Search for the cell housing the specified text and yield its [x, y] center coordinate. 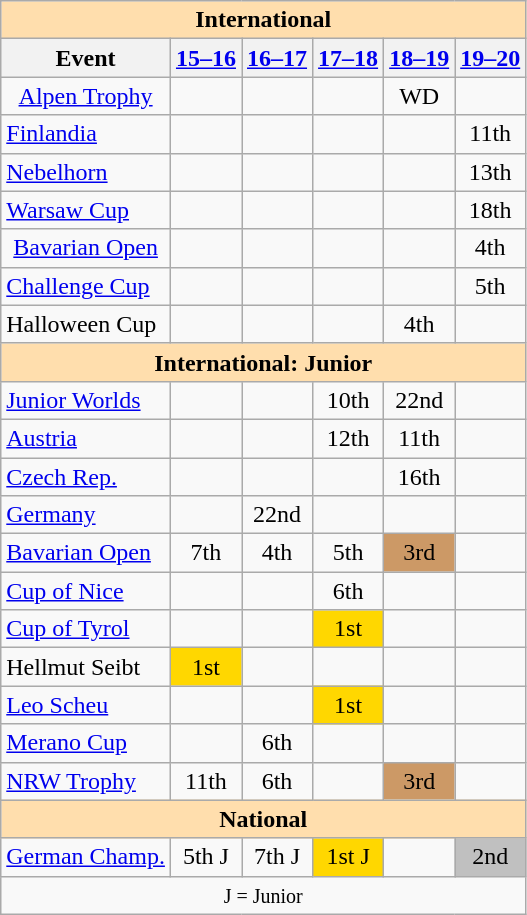
Merano Cup [86, 743]
15–16 [206, 58]
Cup of Tyrol [86, 629]
5th J [206, 857]
Halloween Cup [86, 324]
Challenge Cup [86, 286]
2nd [490, 857]
Finlandia [86, 134]
Hellmut Seibt [86, 667]
Warsaw Cup [86, 210]
7th J [278, 857]
Nebelhorn [86, 172]
Leo Scheu [86, 705]
Alpen Trophy [86, 96]
Junior Worlds [86, 400]
17–18 [348, 58]
16th [420, 477]
19–20 [490, 58]
WD [420, 96]
7th [206, 553]
International [264, 20]
Germany [86, 515]
18–19 [420, 58]
18th [490, 210]
10th [348, 400]
Czech Rep. [86, 477]
12th [348, 438]
NRW Trophy [86, 781]
National [264, 819]
German Champ. [86, 857]
Event [86, 58]
13th [490, 172]
International: Junior [264, 362]
1st J [348, 857]
16–17 [278, 58]
J = Junior [264, 895]
Cup of Nice [86, 591]
Austria [86, 438]
